Return the [X, Y] coordinate for the center point of the cell that contains the specified text.  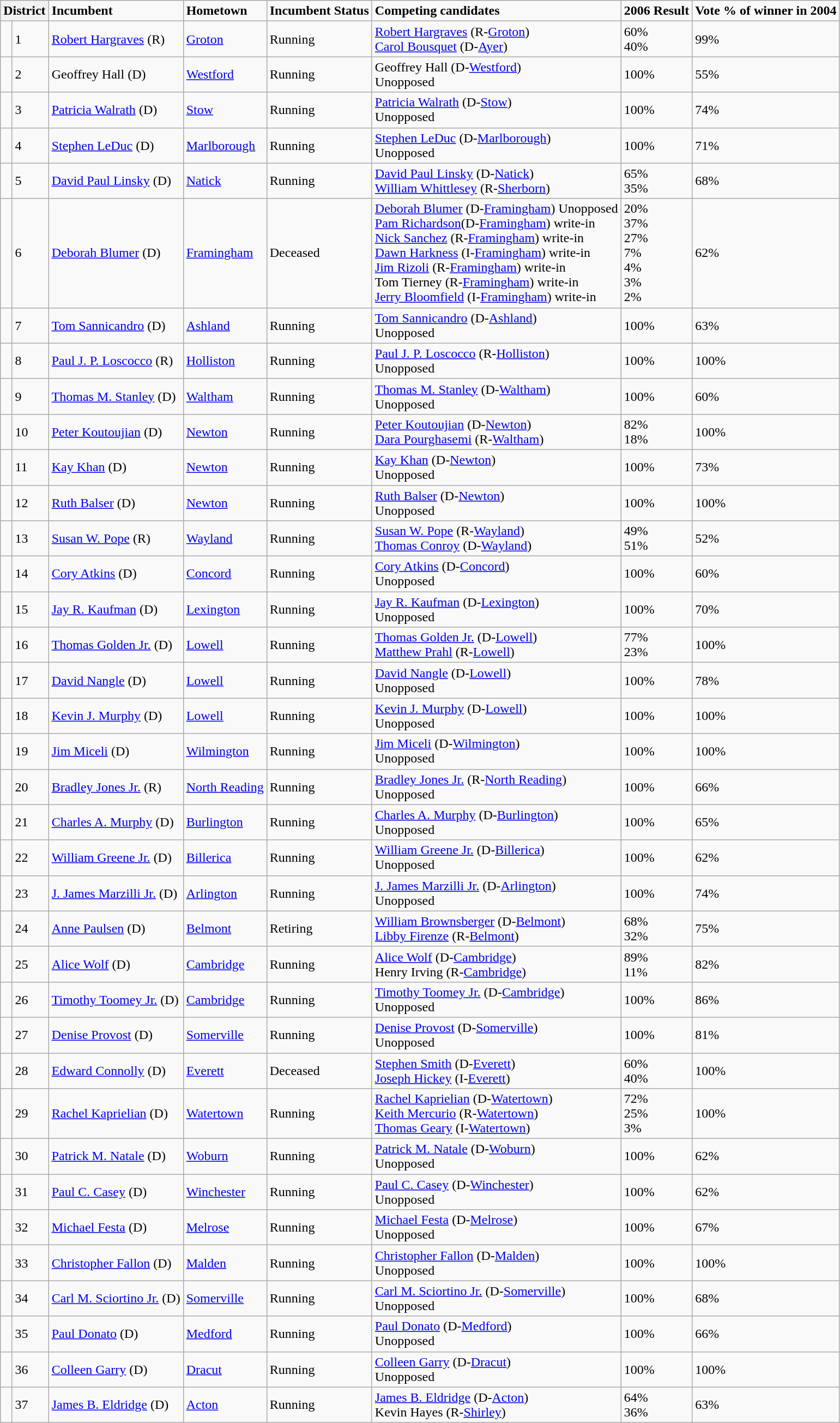
Christopher Fallon (D) [116, 1263]
Jay R. Kaufman (D) [116, 610]
David Nangle (D) [116, 681]
Alice Wolf (D-Cambridge) Henry Irving (R-Cambridge) [496, 964]
6 [31, 253]
Robert Hargraves (R-Groton) Carol Bousquet (D-Ayer) [496, 39]
Kay Khan (D) [116, 467]
17 [31, 681]
Kevin J. Murphy (D) [116, 716]
Carl M. Sciortino Jr. (D-Somerville) Unopposed [496, 1298]
Thomas M. Stanley (D) [116, 396]
Westford [225, 74]
Timothy Toomey Jr. (D) [116, 999]
Vote % of winner in 2004 [766, 11]
73% [766, 467]
11 [31, 467]
Concord [225, 574]
21 [31, 822]
Everett [225, 1070]
Kevin J. Murphy (D-Lowell) Unopposed [496, 716]
Thomas Golden Jr. (D-Lowell) Matthew Prahl (R-Lowell) [496, 645]
25 [31, 964]
Groton [225, 39]
William Brownsberger (D-Belmont) Libby Firenze (R-Belmont) [496, 928]
27 [31, 1035]
Bradley Jones Jr. (R) [116, 786]
Winchester [225, 1192]
Michael Festa (D-Melrose) Unopposed [496, 1227]
Cory Atkins (D-Concord) Unopposed [496, 574]
Wilmington [225, 752]
Colleen Garry (D) [116, 1369]
Patricia Walrath (D-Stow) Unopposed [496, 110]
5 [31, 181]
Alice Wolf (D) [116, 964]
Bradley Jones Jr. (R-North Reading) Unopposed [496, 786]
99% [766, 39]
Susan W. Pope (R) [116, 539]
Paul C. Casey (D-Winchester) Unopposed [496, 1192]
Retiring [319, 928]
Stephen LeDuc (D-Marlborough) Unopposed [496, 145]
J. James Marzilli Jr. (D) [116, 893]
31 [31, 1192]
32 [31, 1227]
Incumbent Status [319, 11]
15 [31, 610]
Rachel Kaprielian (D-Watertown) Keith Mercurio (R-Watertown) Thomas Geary (I-Watertown) [496, 1114]
Medford [225, 1334]
Marlborough [225, 145]
Edward Connolly (D) [116, 1070]
1 [31, 39]
William Greene Jr. (D) [116, 857]
Geoffrey Hall (D) [116, 74]
28 [31, 1070]
26 [31, 999]
52% [766, 539]
86% [766, 999]
Melrose [225, 1227]
77% 23% [656, 645]
Carl M. Sciortino Jr. (D) [116, 1298]
81% [766, 1035]
Acton [225, 1405]
Michael Festa (D) [116, 1227]
Stephen LeDuc (D) [116, 145]
Geoffrey Hall (D-Westford) Unopposed [496, 74]
Paul C. Casey (D) [116, 1192]
Watertown [225, 1114]
Paul Donato (D-Medford) Unopposed [496, 1334]
Paul J. P. Loscocco (R-Holliston) Unopposed [496, 361]
Tom Sannicandro (D-Ashland) Unopposed [496, 325]
70% [766, 610]
J. James Marzilli Jr. (D-Arlington) Unopposed [496, 893]
35 [31, 1334]
Billerica [225, 857]
65% [766, 822]
Woburn [225, 1156]
20% 37% 27% 7% 4% 3% 2% [656, 253]
71% [766, 145]
Colleen Garry (D-Dracut) Unopposed [496, 1369]
Charles A. Murphy (D-Burlington) Unopposed [496, 822]
78% [766, 681]
Robert Hargraves (R) [116, 39]
22 [31, 857]
16 [31, 645]
Patrick M. Natale (D-Woburn) Unopposed [496, 1156]
Paul J. P. Loscocco (R) [116, 361]
36 [31, 1369]
Christopher Fallon (D-Malden) Unopposed [496, 1263]
Hometown [225, 11]
2 [31, 74]
Paul Donato (D) [116, 1334]
33 [31, 1263]
30 [31, 1156]
James B. Eldridge (D) [116, 1405]
49% 51% [656, 539]
Stephen Smith (D-Everett) Joseph Hickey (I-Everett) [496, 1070]
Incumbent [116, 11]
34 [31, 1298]
Ruth Balser (D) [116, 503]
9 [31, 396]
20 [31, 786]
Denise Provost (D) [116, 1035]
89% 11% [656, 964]
23 [31, 893]
14 [31, 574]
Cory Atkins (D) [116, 574]
Susan W. Pope (R-Wayland) Thomas Conroy (D-Wayland) [496, 539]
Belmont [225, 928]
8 [31, 361]
Patrick M. Natale (D) [116, 1156]
Natick [225, 181]
12 [31, 503]
William Greene Jr. (D-Billerica) Unopposed [496, 857]
72% 25% 3% [656, 1114]
Jim Miceli (D) [116, 752]
55% [766, 74]
18 [31, 716]
13 [31, 539]
29 [31, 1114]
Tom Sannicandro (D) [116, 325]
3 [31, 110]
82% 18% [656, 432]
Holliston [225, 361]
Stow [225, 110]
Deborah Blumer (D) [116, 253]
James B. Eldridge (D-Acton) Kevin Hayes (R-Shirley) [496, 1405]
Rachel Kaprielian (D) [116, 1114]
68% 32% [656, 928]
Ruth Balser (D-Newton) Unopposed [496, 503]
82% [766, 964]
Timothy Toomey Jr. (D-Cambridge) Unopposed [496, 999]
64% 36% [656, 1405]
Malden [225, 1263]
Anne Paulsen (D) [116, 928]
Thomas M. Stanley (D-Waltham) Unopposed [496, 396]
Ashland [225, 325]
Burlington [225, 822]
7 [31, 325]
4 [31, 145]
Competing candidates [496, 11]
Dracut [225, 1369]
Waltham [225, 396]
Kay Khan (D-Newton) Unopposed [496, 467]
Denise Provost (D-Somerville) Unopposed [496, 1035]
David Paul Linsky (D) [116, 181]
Patricia Walrath (D) [116, 110]
Arlington [225, 893]
Lexington [225, 610]
Thomas Golden Jr. (D) [116, 645]
Wayland [225, 539]
Jay R. Kaufman (D-Lexington) Unopposed [496, 610]
24 [31, 928]
Peter Koutoujian (D) [116, 432]
10 [31, 432]
75% [766, 928]
Peter Koutoujian (D-Newton) Dara Pourghasemi (R-Waltham) [496, 432]
Framingham [225, 253]
2006 Result [656, 11]
North Reading [225, 786]
District [25, 11]
Jim Miceli (D-Wilmington) Unopposed [496, 752]
David Paul Linsky (D-Natick) William Whittlesey (R-Sherborn) [496, 181]
Charles A. Murphy (D) [116, 822]
David Nangle (D-Lowell) Unopposed [496, 681]
67% [766, 1227]
37 [31, 1405]
19 [31, 752]
65% 35% [656, 181]
